Detect which cell encompasses the target text, then output its (x, y) center coordinate. 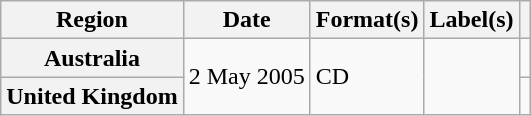
Format(s) (367, 20)
Label(s) (472, 20)
CD (367, 77)
United Kingdom (92, 96)
Date (246, 20)
Region (92, 20)
Australia (92, 58)
2 May 2005 (246, 77)
